Return the [x, y] coordinate for the center point of the cell that contains the specified text.  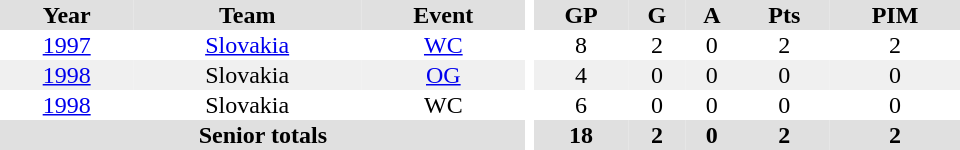
8 [582, 45]
G [658, 15]
Team [247, 15]
PIM [895, 15]
GP [582, 15]
Year [66, 15]
1997 [66, 45]
OG [444, 75]
6 [582, 105]
Pts [784, 15]
Event [444, 15]
18 [582, 135]
A [712, 15]
Senior totals [263, 135]
4 [582, 75]
